Capture the cell that displays the provided text and extract its [X, Y] central coordinate. 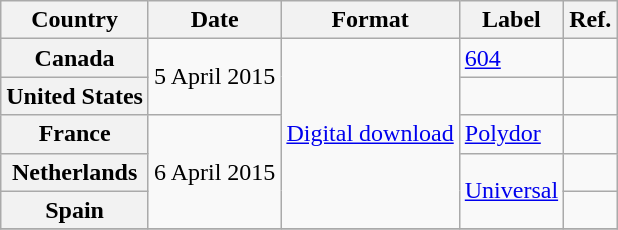
Digital download [370, 134]
Ref. [590, 20]
Canada [75, 58]
5 April 2015 [214, 77]
Netherlands [75, 172]
Spain [75, 210]
Polydor [511, 134]
Format [370, 20]
United States [75, 96]
Universal [511, 191]
Date [214, 20]
6 April 2015 [214, 172]
France [75, 134]
Country [75, 20]
604 [511, 58]
Label [511, 20]
